Capture the cell that displays the provided text and extract its [x, y] central coordinate. 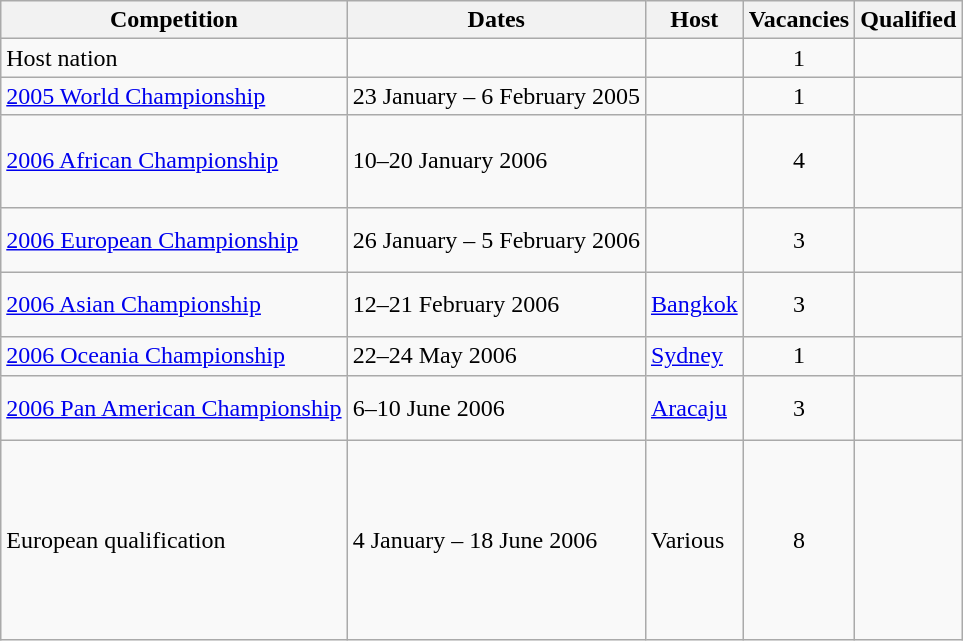
22–24 May 2006 [496, 356]
2006 Oceania Championship [174, 356]
Various [694, 540]
2006 Asian Championship [174, 304]
23 January – 6 February 2005 [496, 96]
4 January – 18 June 2006 [496, 540]
8 [799, 540]
Competition [174, 20]
Sydney [694, 356]
Host nation [174, 58]
European qualification [174, 540]
Bangkok [694, 304]
2006 African Championship [174, 161]
Vacancies [799, 20]
2006 European Championship [174, 240]
12–21 February 2006 [496, 304]
2005 World Championship [174, 96]
Dates [496, 20]
10–20 January 2006 [496, 161]
4 [799, 161]
Qualified [908, 20]
Host [694, 20]
2006 Pan American Championship [174, 408]
26 January – 5 February 2006 [496, 240]
Aracaju [694, 408]
6–10 June 2006 [496, 408]
